Return [x, y] of the center of cell containing provided text 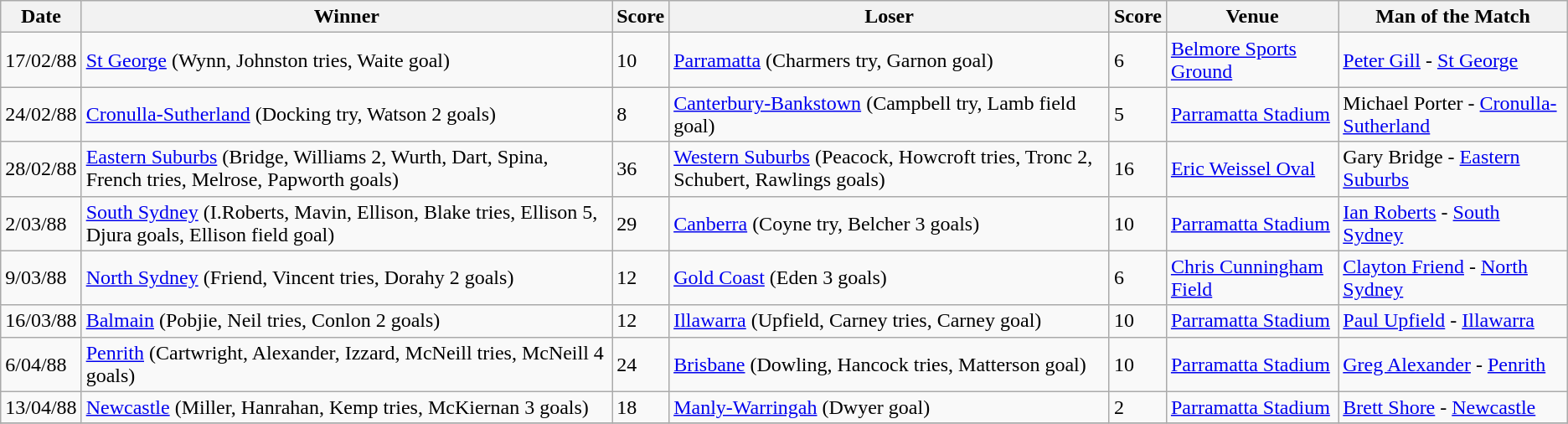
Belmore Sports Ground [1251, 60]
Winner [347, 17]
Balmain (Pobjie, Neil tries, Conlon 2 goals) [347, 321]
Western Suburbs (Peacock, Howcroft tries, Tronc 2, Schubert, Rawlings goals) [890, 169]
6/04/88 [41, 364]
16 [1137, 169]
9/03/88 [41, 278]
North Sydney (Friend, Vincent tries, Dorahy 2 goals) [347, 278]
36 [641, 169]
Newcastle (Miller, Hanrahan, Kemp tries, McKiernan 3 goals) [347, 407]
Brisbane (Dowling, Hancock tries, Matterson goal) [890, 364]
Gold Coast (Eden 3 goals) [890, 278]
Eastern Suburbs (Bridge, Williams 2, Wurth, Dart, Spina, French tries, Melrose, Papworth goals) [347, 169]
Brett Shore - Newcastle [1452, 407]
16/03/88 [41, 321]
2/03/88 [41, 223]
29 [641, 223]
Michael Porter - Cronulla-Sutherland [1452, 114]
24 [641, 364]
Clayton Friend - North Sydney [1452, 278]
St George (Wynn, Johnston tries, Waite goal) [347, 60]
8 [641, 114]
Illawarra (Upfield, Carney tries, Carney goal) [890, 321]
18 [641, 407]
South Sydney (I.Roberts, Mavin, Ellison, Blake tries, Ellison 5, Djura goals, Ellison field goal) [347, 223]
Venue [1251, 17]
Peter Gill - St George [1452, 60]
Ian Roberts - South Sydney [1452, 223]
2 [1137, 407]
Loser [890, 17]
Date [41, 17]
Gary Bridge - Eastern Suburbs [1452, 169]
Cronulla-Sutherland (Docking try, Watson 2 goals) [347, 114]
Canterbury-Bankstown (Campbell try, Lamb field goal) [890, 114]
Canberra (Coyne try, Belcher 3 goals) [890, 223]
Man of the Match [1452, 17]
Chris Cunningham Field [1251, 278]
28/02/88 [41, 169]
Penrith (Cartwright, Alexander, Izzard, McNeill tries, McNeill 4 goals) [347, 364]
24/02/88 [41, 114]
17/02/88 [41, 60]
5 [1137, 114]
Parramatta (Charmers try, Garnon goal) [890, 60]
Eric Weissel Oval [1251, 169]
Manly-Warringah (Dwyer goal) [890, 407]
Greg Alexander - Penrith [1452, 364]
Paul Upfield - Illawarra [1452, 321]
13/04/88 [41, 407]
